Locate the cell with the specified text and output its (X, Y) center coordinate. 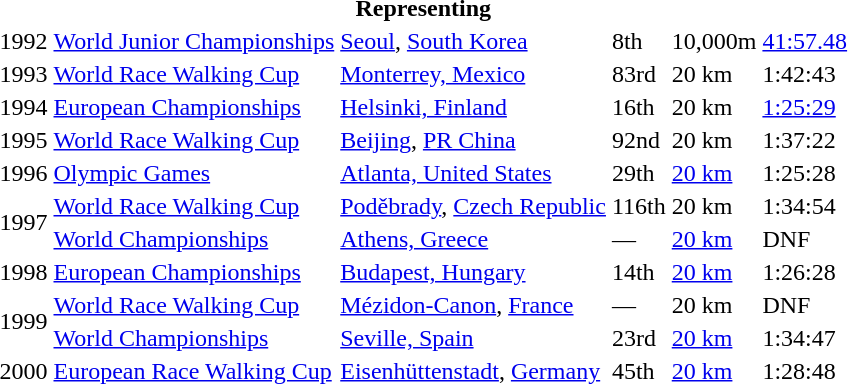
Seoul, South Korea (474, 41)
92nd (638, 140)
Beijing, PR China (474, 140)
16th (638, 107)
World Junior Championships (194, 41)
Poděbrady, Czech Republic (474, 206)
Helsinki, Finland (474, 107)
Budapest, Hungary (474, 272)
Atlanta, United States (474, 173)
8th (638, 41)
Monterrey, Mexico (474, 74)
Mézidon-Canon, France (474, 305)
Athens, Greece (474, 239)
83rd (638, 74)
23rd (638, 338)
Olympic Games (194, 173)
10,000m (714, 41)
29th (638, 173)
14th (638, 272)
Seville, Spain (474, 338)
116th (638, 206)
